Detect which cell encompasses the target text, then output its (X, Y) center coordinate. 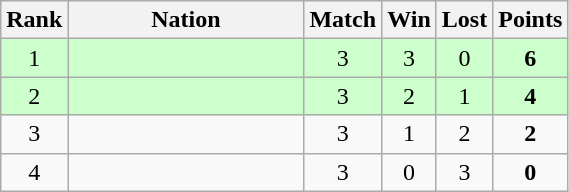
Points (530, 20)
Match (343, 20)
Nation (186, 20)
Rank (34, 20)
Lost (464, 20)
Win (410, 20)
6 (530, 58)
